Find where the given text appears and provide that cell's center as (X, Y) coordinate. 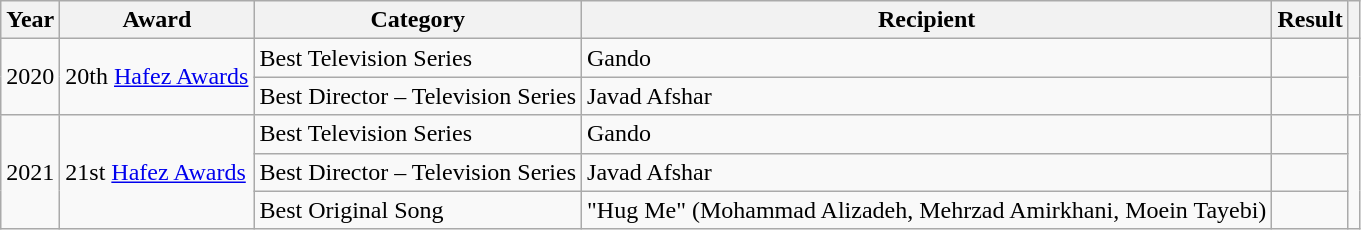
Year (30, 20)
Recipient (927, 20)
21st Hafez Awards (157, 172)
2020 (30, 77)
2021 (30, 172)
Award (157, 20)
"Hug Me" (Mohammad Alizadeh, Mehrzad Amirkhani, Moein Tayebi) (927, 210)
20th Hafez Awards (157, 77)
Result (1310, 20)
Category (418, 20)
Best Original Song (418, 210)
